Find where the given text appears and provide that cell's center as [x, y] coordinate. 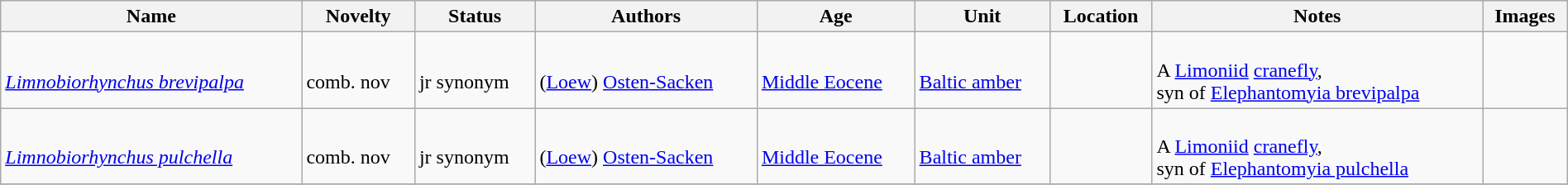
Novelty [359, 17]
Limnobiorhynchus pulchella [151, 146]
Status [475, 17]
Name [151, 17]
Unit [982, 17]
Notes [1317, 17]
Limnobiorhynchus brevipalpa [151, 70]
Age [835, 17]
A Limoniid cranefly, syn of Elephantomyia pulchella [1317, 146]
A Limoniid cranefly, syn of Elephantomyia brevipalpa [1317, 70]
Authors [646, 17]
Images [1525, 17]
Location [1101, 17]
